From the cell containing the given text, extract its center point as [x, y] coordinate. 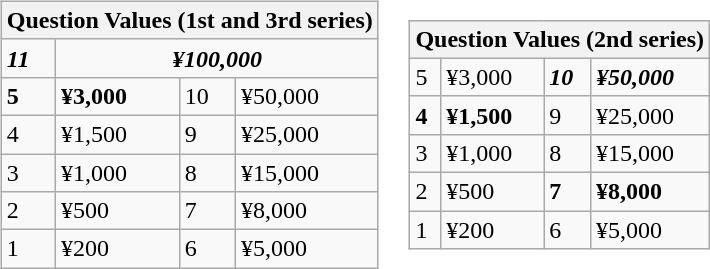
11 [28, 58]
Question Values (1st and 3rd series) [190, 20]
¥100,000 [216, 58]
Question Values (2nd series) [560, 39]
